Output the [X, Y] coordinate of the center of the cell containing the given text.  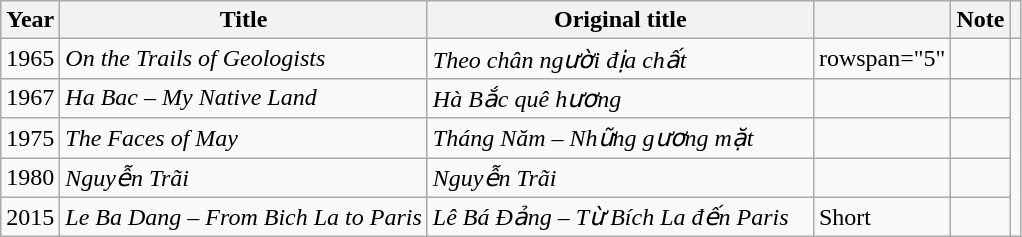
2015 [30, 217]
Short [882, 217]
1975 [30, 138]
Theo chân người địa chất [620, 59]
Year [30, 20]
Note [980, 20]
Hà Bắc quê hương [620, 98]
Lê Bá Đảng – Từ Bích La đến Paris [620, 217]
1965 [30, 59]
On the Trails of Geologists [244, 59]
Title [244, 20]
Le Ba Dang – From Bich La to Paris [244, 217]
Ha Bac – My Native Land [244, 98]
The Faces of May [244, 138]
Tháng Năm – Những gương mặt [620, 138]
1967 [30, 98]
Original title [620, 20]
rowspan="5" [882, 59]
1980 [30, 178]
